For the text-containing cell, return its midpoint in [x, y] coordinate format. 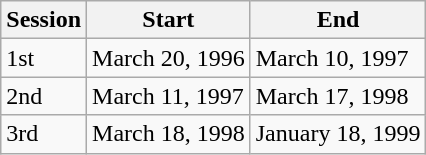
January 18, 1999 [338, 134]
1st [44, 58]
March 18, 1998 [169, 134]
3rd [44, 134]
2nd [44, 96]
March 17, 1998 [338, 96]
End [338, 20]
Session [44, 20]
March 11, 1997 [169, 96]
March 10, 1997 [338, 58]
March 20, 1996 [169, 58]
Start [169, 20]
